Pinpoint the cell where the given text exists, returning its (X, Y) midpoint coordinate. 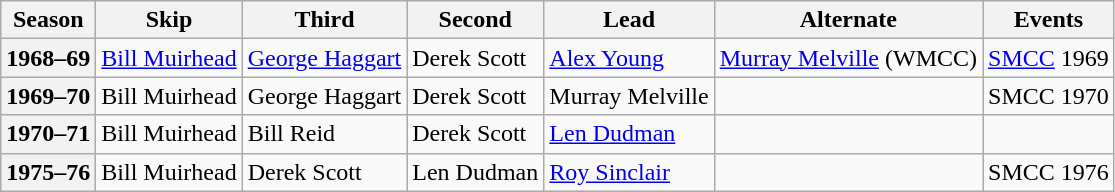
SMCC 1970 (1049, 96)
Murray Melville (629, 96)
Season (48, 20)
Second (476, 20)
1968–69 (48, 58)
Skip (169, 20)
SMCC 1976 (1049, 172)
1970–71 (48, 134)
Murray Melville (WMCC) (848, 58)
Alternate (848, 20)
Lead (629, 20)
1969–70 (48, 96)
Alex Young (629, 58)
1975–76 (48, 172)
Roy Sinclair (629, 172)
SMCC 1969 (1049, 58)
Bill Reid (324, 134)
Events (1049, 20)
Third (324, 20)
